Return [x, y] of the center of cell containing provided text 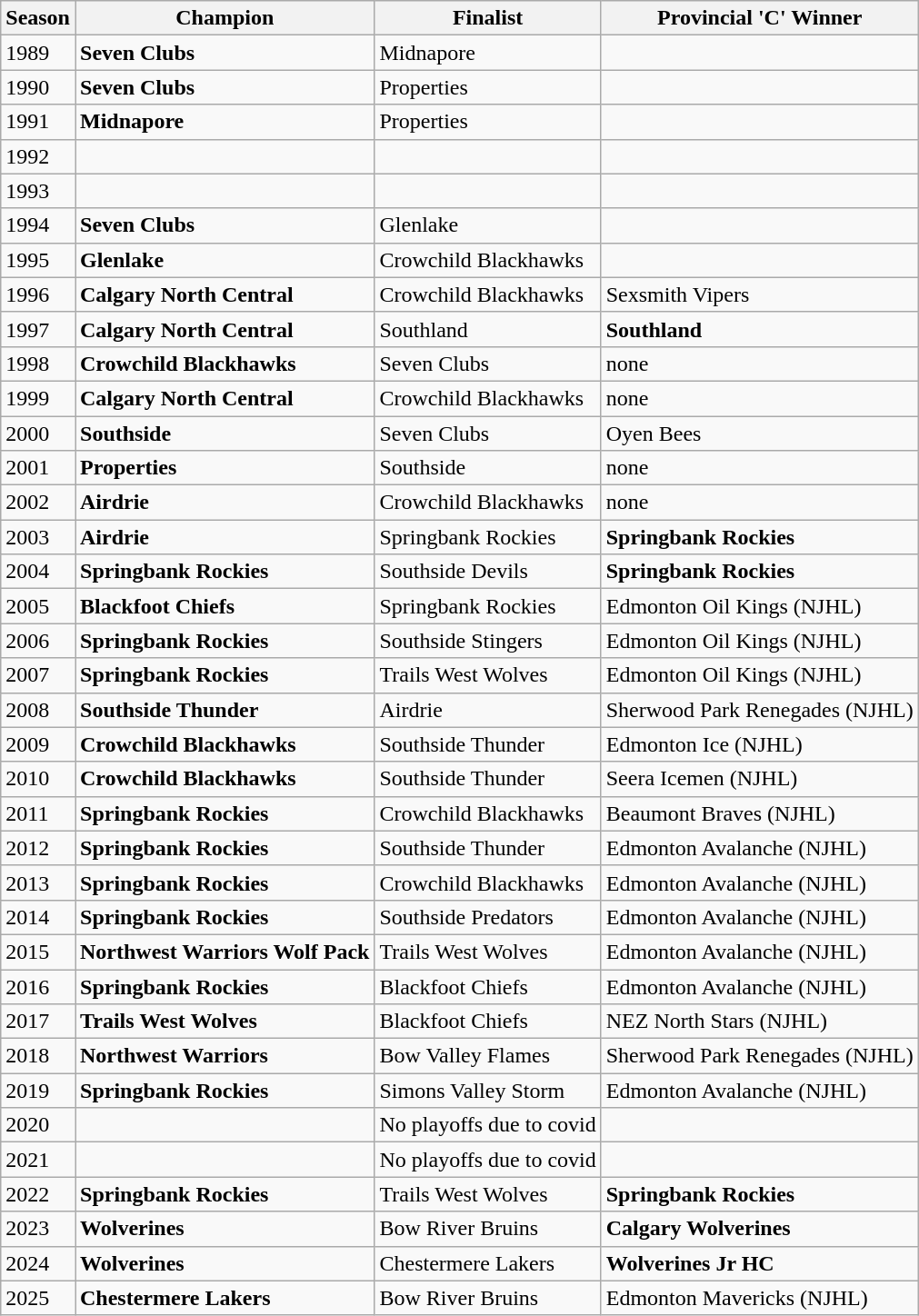
Wolverines Jr HC [760, 1263]
2021 [38, 1160]
1992 [38, 156]
Finalist [487, 18]
2003 [38, 537]
1999 [38, 398]
2006 [38, 641]
Bow Valley Flames [487, 1056]
1994 [38, 225]
1993 [38, 191]
Edmonton Mavericks (NJHL) [760, 1298]
1995 [38, 260]
1991 [38, 122]
Season [38, 18]
2024 [38, 1263]
2002 [38, 503]
2018 [38, 1056]
Provincial 'C' Winner [760, 18]
1997 [38, 329]
2017 [38, 1022]
Northwest Warriors Wolf Pack [224, 952]
2012 [38, 848]
1998 [38, 364]
Seera Icemen (NJHL) [760, 779]
2001 [38, 468]
Northwest Warriors [224, 1056]
1990 [38, 87]
Southside Predators [487, 917]
Edmonton Ice (NJHL) [760, 744]
2010 [38, 779]
2020 [38, 1125]
2008 [38, 710]
2025 [38, 1298]
Southside Stingers [487, 641]
2022 [38, 1194]
NEZ North Stars (NJHL) [760, 1022]
Champion [224, 18]
2015 [38, 952]
2005 [38, 606]
Beaumont Braves (NJHL) [760, 813]
2023 [38, 1229]
2000 [38, 434]
2007 [38, 675]
Simons Valley Storm [487, 1091]
2013 [38, 882]
2009 [38, 744]
Southside Devils [487, 572]
1989 [38, 53]
2011 [38, 813]
Calgary Wolverines [760, 1229]
2014 [38, 917]
1996 [38, 294]
Oyen Bees [760, 434]
2016 [38, 986]
Sexsmith Vipers [760, 294]
2004 [38, 572]
2019 [38, 1091]
